Provide the (X, Y) coordinate of the cell's center where the given text is located.  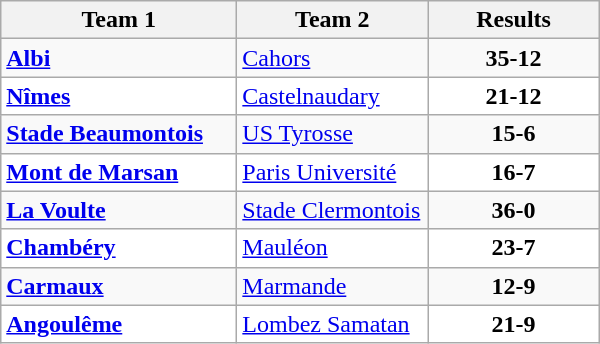
Stade Clermontois (332, 210)
Mont de Marsan (119, 172)
Marmande (332, 286)
Mauléon (332, 248)
Nîmes (119, 96)
Results (514, 20)
Lombez Samatan (332, 324)
Cahors (332, 58)
Angoulême (119, 324)
Albi (119, 58)
Paris Université (332, 172)
15-6 (514, 134)
La Voulte (119, 210)
12-9 (514, 286)
Chambéry (119, 248)
Carmaux (119, 286)
Castelnaudary (332, 96)
Team 2 (332, 20)
35-12 (514, 58)
21-12 (514, 96)
16-7 (514, 172)
21-9 (514, 324)
23-7 (514, 248)
36-0 (514, 210)
US Tyrosse (332, 134)
Team 1 (119, 20)
Stade Beaumontois (119, 134)
